Pinpoint the cell where the given text exists, returning its (x, y) midpoint coordinate. 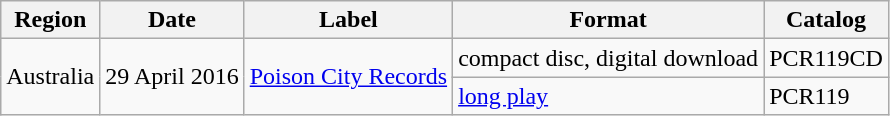
PCR119 (826, 96)
29 April 2016 (172, 77)
PCR119CD (826, 58)
Format (608, 20)
Catalog (826, 20)
long play (608, 96)
Date (172, 20)
Region (50, 20)
Poison City Records (348, 77)
compact disc, digital download (608, 58)
Label (348, 20)
Australia (50, 77)
